Return [x, y] of the center of cell containing provided text 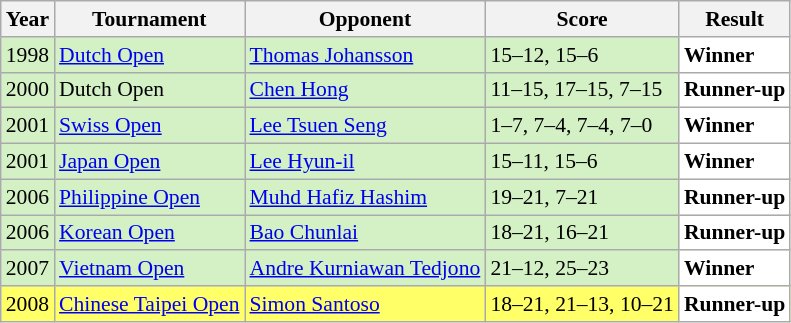
Muhd Hafiz Hashim [364, 197]
Tournament [149, 19]
11–15, 17–15, 7–15 [582, 90]
Andre Kurniawan Tedjono [364, 269]
18–21, 16–21 [582, 233]
Simon Santoso [364, 304]
Score [582, 19]
19–21, 7–21 [582, 197]
1998 [28, 55]
Lee Hyun-il [364, 162]
Korean Open [149, 233]
2008 [28, 304]
Swiss Open [149, 126]
Bao Chunlai [364, 233]
21–12, 25–23 [582, 269]
18–21, 21–13, 10–21 [582, 304]
1–7, 7–4, 7–4, 7–0 [582, 126]
Lee Tsuen Seng [364, 126]
Chinese Taipei Open [149, 304]
Year [28, 19]
Result [734, 19]
Opponent [364, 19]
15–12, 15–6 [582, 55]
Japan Open [149, 162]
15–11, 15–6 [582, 162]
Thomas Johansson [364, 55]
Vietnam Open [149, 269]
Chen Hong [364, 90]
2000 [28, 90]
Philippine Open [149, 197]
2007 [28, 269]
